For the text-containing cell, return its midpoint in (x, y) coordinate format. 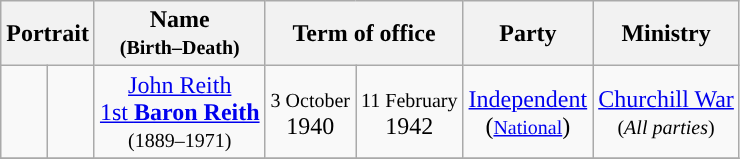
Churchill War(All parties) (666, 112)
Independent(National) (528, 112)
3 October1940 (310, 112)
Portrait (48, 34)
Term of office (364, 34)
Ministry (666, 34)
Party (528, 34)
Name(Birth–Death) (180, 34)
11 February1942 (410, 112)
John Reith1st Baron Reith(1889–1971) (180, 112)
